Detect which cell encompasses the target text, then output its [x, y] center coordinate. 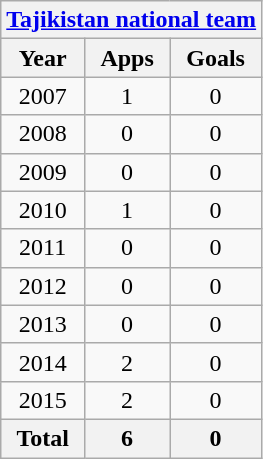
2015 [43, 400]
Tajikistan national team [132, 20]
Apps [128, 58]
2009 [43, 172]
2008 [43, 134]
2007 [43, 96]
2013 [43, 324]
Year [43, 58]
2014 [43, 362]
2012 [43, 286]
Total [43, 438]
6 [128, 438]
2011 [43, 248]
2010 [43, 210]
Goals [216, 58]
